Detect which cell encompasses the target text, then output its [X, Y] center coordinate. 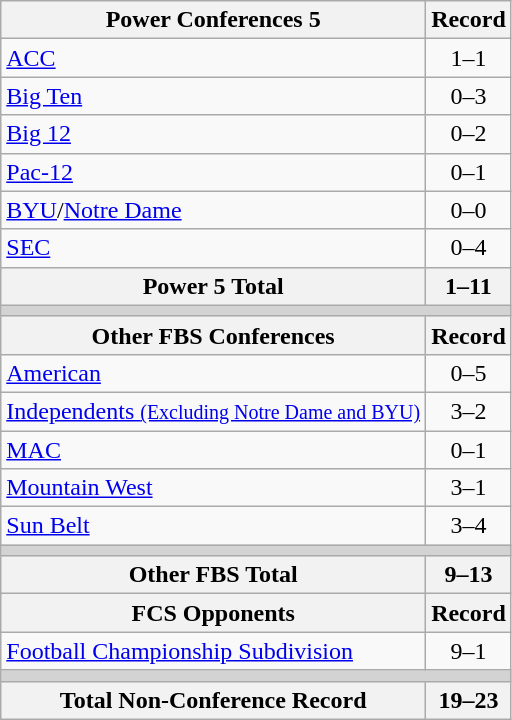
SEC [214, 248]
3–1 [469, 488]
Total Non-Conference Record [214, 700]
1–11 [469, 286]
Power 5 Total [214, 286]
American [214, 373]
Pac-12 [214, 172]
Big Ten [214, 96]
9–1 [469, 651]
3–4 [469, 526]
19–23 [469, 700]
0–5 [469, 373]
MAC [214, 449]
Sun Belt [214, 526]
0–3 [469, 96]
1–1 [469, 58]
Independents (Excluding Notre Dame and BYU) [214, 411]
9–13 [469, 575]
FCS Opponents [214, 613]
0–0 [469, 210]
0–4 [469, 248]
Other FBS Total [214, 575]
Mountain West [214, 488]
BYU/Notre Dame [214, 210]
0–2 [469, 134]
Football Championship Subdivision [214, 651]
Power Conferences 5 [214, 20]
3–2 [469, 411]
Big 12 [214, 134]
ACC [214, 58]
Other FBS Conferences [214, 335]
